Pinpoint the cell where the given text exists, returning its (x, y) midpoint coordinate. 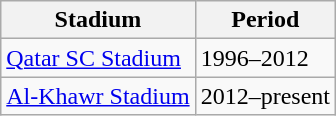
Qatar SC Stadium (98, 58)
Stadium (98, 20)
1996–2012 (265, 58)
Period (265, 20)
Al-Khawr Stadium (98, 96)
2012–present (265, 96)
